Identify which cell holds the provided text, then report its [x, y] central coordinate. 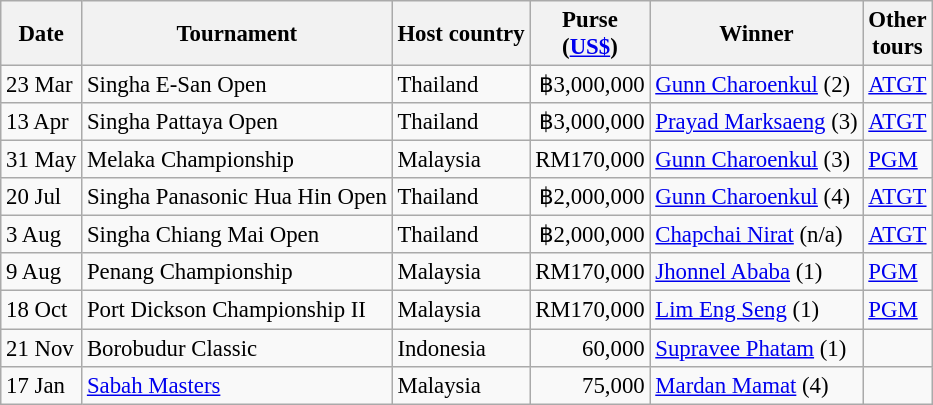
13 Apr [42, 122]
Borobudur Classic [237, 348]
Date [42, 34]
Gunn Charoenkul (2) [756, 85]
31 May [42, 160]
Sabah Masters [237, 385]
Host country [461, 34]
Melaka Championship [237, 160]
Singha Chiang Mai Open [237, 235]
Mardan Mamat (4) [756, 385]
17 Jan [42, 385]
Othertours [898, 34]
Supravee Phatam (1) [756, 348]
9 Aug [42, 273]
3 Aug [42, 235]
Jhonnel Ababa (1) [756, 273]
Purse(US$) [590, 34]
Penang Championship [237, 273]
Singha E-San Open [237, 85]
18 Oct [42, 310]
Singha Panasonic Hua Hin Open [237, 197]
Lim Eng Seng (1) [756, 310]
60,000 [590, 348]
Winner [756, 34]
23 Mar [42, 85]
Gunn Charoenkul (3) [756, 160]
Tournament [237, 34]
21 Nov [42, 348]
Gunn Charoenkul (4) [756, 197]
Prayad Marksaeng (3) [756, 122]
20 Jul [42, 197]
75,000 [590, 385]
Singha Pattaya Open [237, 122]
Chapchai Nirat (n/a) [756, 235]
Port Dickson Championship II [237, 310]
Indonesia [461, 348]
